Pinpoint the cell where the given text exists, returning its (x, y) midpoint coordinate. 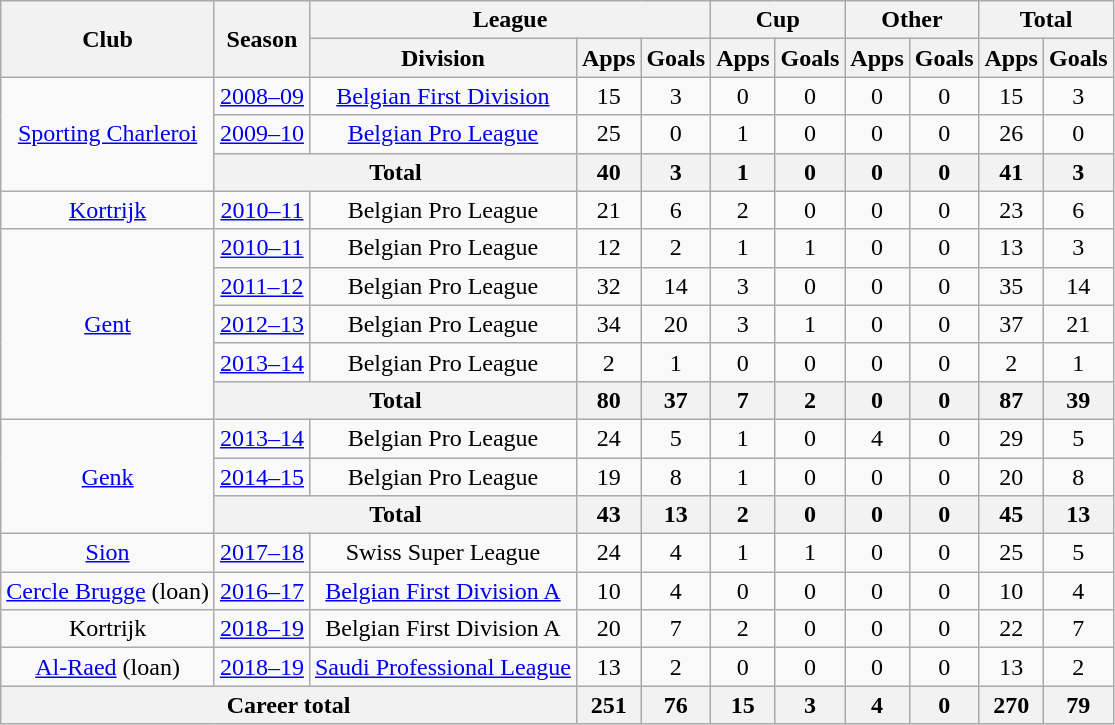
Sporting Charleroi (108, 134)
22 (1011, 629)
Division (442, 58)
39 (1078, 400)
2011–12 (262, 286)
Genk (108, 476)
32 (608, 286)
19 (608, 477)
43 (608, 515)
Career total (289, 705)
80 (608, 400)
40 (608, 172)
23 (1011, 210)
251 (608, 705)
34 (608, 324)
35 (1011, 286)
41 (1011, 172)
Gent (108, 324)
2017–18 (262, 553)
87 (1011, 400)
29 (1011, 438)
270 (1011, 705)
2014–15 (262, 477)
79 (1078, 705)
26 (1011, 134)
Season (262, 39)
League (510, 20)
2016–17 (262, 591)
Al-Raed (loan) (108, 667)
Sion (108, 553)
Other (912, 20)
12 (608, 248)
45 (1011, 515)
Swiss Super League (442, 553)
Cercle Brugge (loan) (108, 591)
Club (108, 39)
2012–13 (262, 324)
Saudi Professional League (442, 667)
2009–10 (262, 134)
Cup (778, 20)
76 (676, 705)
Belgian First Division (442, 96)
2008–09 (262, 96)
